Determine the (x, y) coordinate at the center of the cell enclosing the given text.  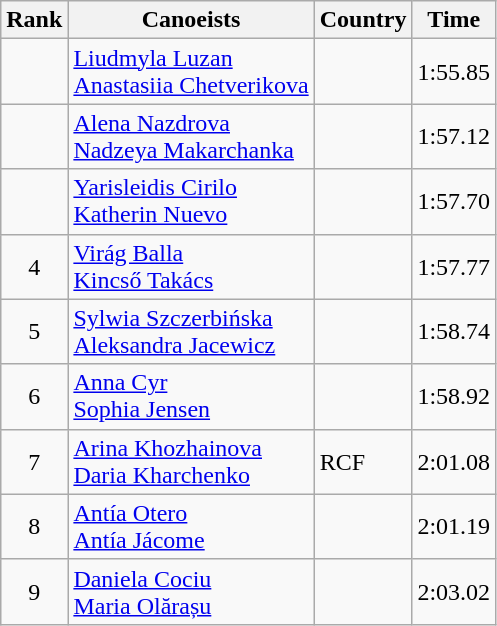
1:57.70 (454, 202)
1:55.85 (454, 72)
1:57.12 (454, 136)
Anna CyrSophia Jensen (191, 396)
1:57.77 (454, 266)
Antía OteroAntía Jácome (191, 526)
Virág BallaKincső Takács (191, 266)
Time (454, 20)
Rank (34, 20)
Alena NazdrovaNadzeya Makarchanka (191, 136)
2:03.02 (454, 592)
2:01.19 (454, 526)
1:58.92 (454, 396)
2:01.08 (454, 462)
7 (34, 462)
Liudmyla LuzanAnastasiia Chetverikova (191, 72)
1:58.74 (454, 332)
8 (34, 526)
RCF (363, 462)
5 (34, 332)
9 (34, 592)
Arina KhozhainovaDaria Kharchenko (191, 462)
Yarisleidis CiriloKatherin Nuevo (191, 202)
4 (34, 266)
Country (363, 20)
6 (34, 396)
Daniela CociuMaria Olărașu (191, 592)
Sylwia SzczerbińskaAleksandra Jacewicz (191, 332)
Canoeists (191, 20)
